Return the (x, y) coordinate for the center point of the cell that contains the specified text.  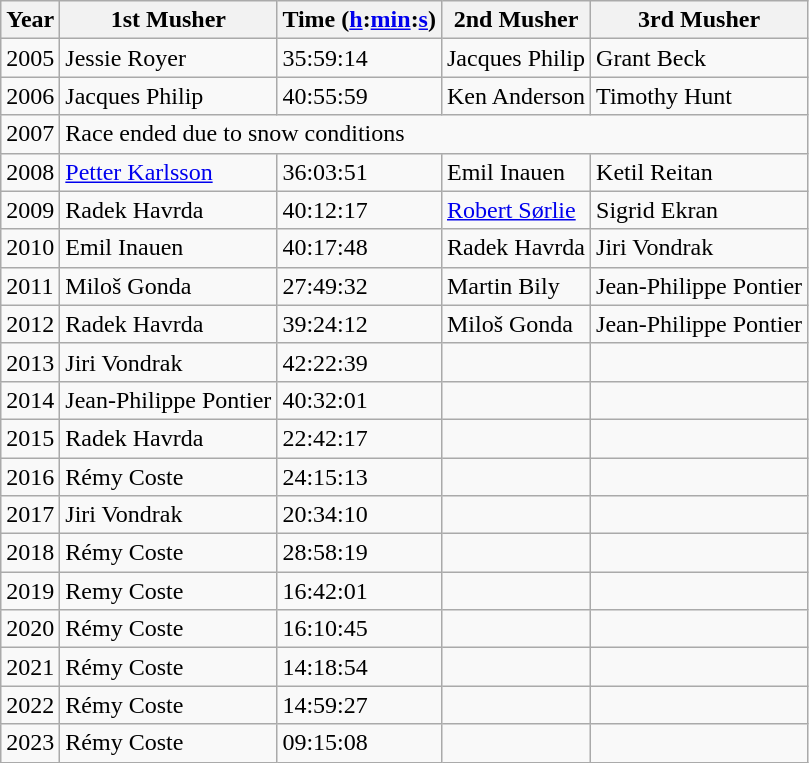
2010 (30, 248)
2018 (30, 553)
2021 (30, 667)
36:03:51 (360, 172)
2009 (30, 210)
35:59:14 (360, 58)
2019 (30, 591)
2nd Musher (516, 20)
2022 (30, 705)
Remy Coste (168, 591)
2012 (30, 324)
39:24:12 (360, 324)
27:49:32 (360, 286)
2013 (30, 362)
Jessie Royer (168, 58)
40:17:48 (360, 248)
14:59:27 (360, 705)
2020 (30, 629)
2015 (30, 438)
Grant Beck (700, 58)
2016 (30, 477)
40:55:59 (360, 96)
40:12:17 (360, 210)
1st Musher (168, 20)
2011 (30, 286)
16:10:45 (360, 629)
09:15:08 (360, 743)
2007 (30, 134)
Year (30, 20)
2006 (30, 96)
Sigrid Ekran (700, 210)
16:42:01 (360, 591)
20:34:10 (360, 515)
28:58:19 (360, 553)
Petter Karlsson (168, 172)
2005 (30, 58)
2014 (30, 400)
Ken Anderson (516, 96)
Ketil Reitan (700, 172)
Time (h:min:s) (360, 20)
2008 (30, 172)
24:15:13 (360, 477)
Timothy Hunt (700, 96)
14:18:54 (360, 667)
Martin Bily (516, 286)
22:42:17 (360, 438)
2023 (30, 743)
3rd Musher (700, 20)
40:32:01 (360, 400)
2017 (30, 515)
Robert Sørlie (516, 210)
Race ended due to snow conditions (434, 134)
42:22:39 (360, 362)
